Find where the given text appears and provide that cell's center as [x, y] coordinate. 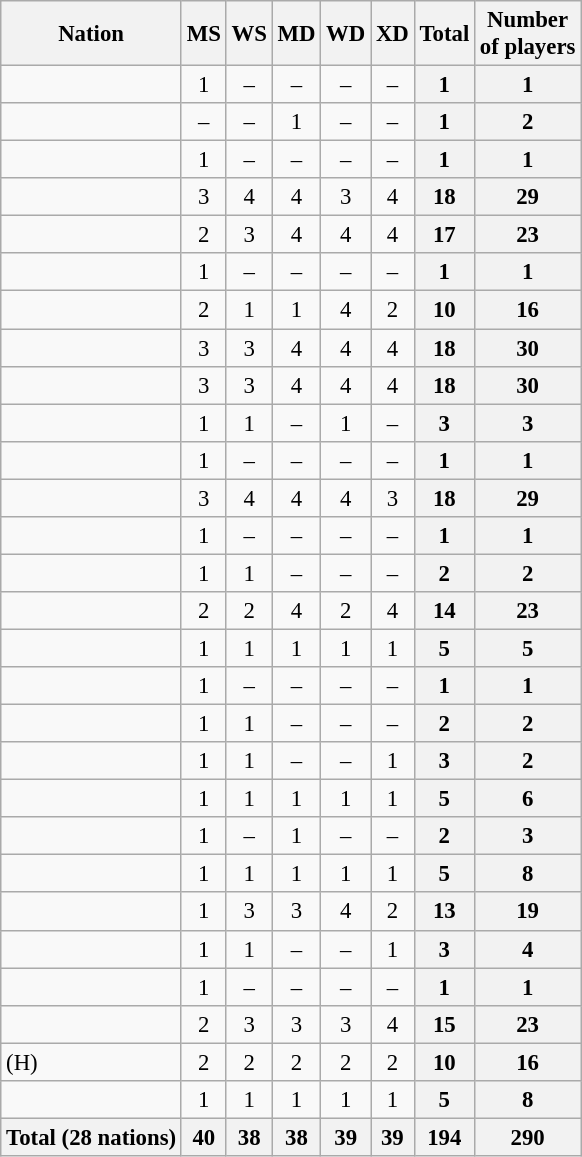
17 [444, 235]
19 [528, 912]
194 [444, 1137]
WD [346, 34]
XD [393, 34]
290 [528, 1137]
MD [296, 34]
13 [444, 912]
Nation [92, 34]
Numberof players [528, 34]
WS [249, 34]
6 [528, 799]
(H) [92, 1062]
Total (28 nations) [92, 1137]
MS [204, 34]
Total [444, 34]
14 [444, 611]
40 [204, 1137]
15 [444, 1024]
